Detect which cell encompasses the target text, then output its (x, y) center coordinate. 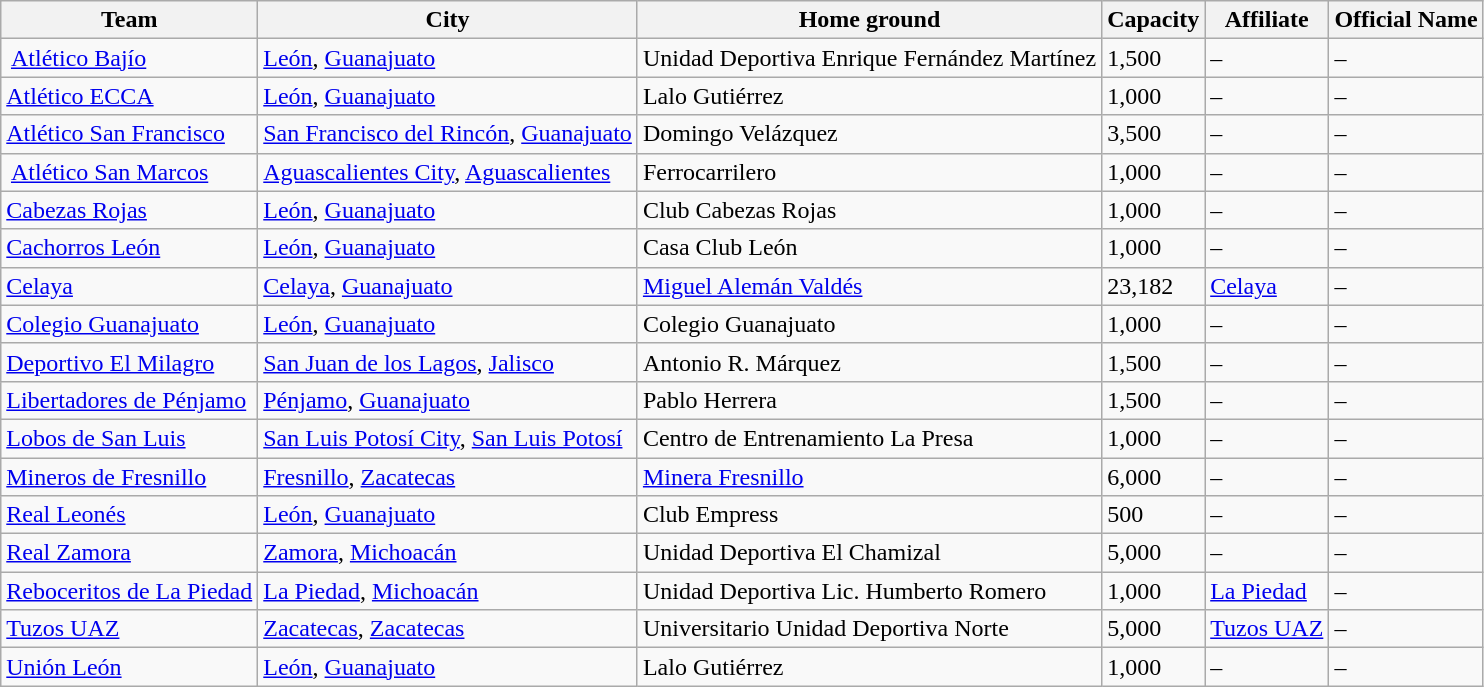
Miguel Alemán Valdés (869, 286)
Unidad Deportiva El Chamizal (869, 553)
Universitario Unidad Deportiva Norte (869, 629)
Zacatecas, Zacatecas (448, 629)
Unidad Deportiva Lic. Humberto Romero (869, 591)
Atlético ECCA (130, 96)
Aguascalientes City, Aguascalientes (448, 172)
City (448, 20)
Deportivo El Milagro (130, 362)
Unidad Deportiva Enrique Fernández Martínez (869, 58)
Atlético San Marcos (130, 172)
Capacity (1154, 20)
San Francisco del Rincón, Guanajuato (448, 134)
Minera Fresnillo (869, 477)
3,500 (1154, 134)
Zamora, Michoacán (448, 553)
Domingo Velázquez (869, 134)
San Luis Potosí City, San Luis Potosí (448, 438)
La Piedad, Michoacán (448, 591)
Celaya, Guanajuato (448, 286)
Atlético Bajío (130, 58)
Libertadores de Pénjamo (130, 400)
6,000 (1154, 477)
Cachorros León (130, 248)
Unión León (130, 667)
Atlético San Francisco (130, 134)
Club Cabezas Rojas (869, 210)
Cabezas Rojas (130, 210)
Pablo Herrera (869, 400)
Centro de Entrenamiento La Presa (869, 438)
Lobos de San Luis (130, 438)
Reboceritos de La Piedad (130, 591)
Official Name (1406, 20)
Mineros de Fresnillo (130, 477)
Affiliate (1267, 20)
Casa Club León (869, 248)
Real Leonés (130, 515)
23,182 (1154, 286)
San Juan de los Lagos, Jalisco (448, 362)
Ferrocarrilero (869, 172)
La Piedad (1267, 591)
Real Zamora (130, 553)
Antonio R. Márquez (869, 362)
Pénjamo, Guanajuato (448, 400)
Home ground (869, 20)
Fresnillo, Zacatecas (448, 477)
Club Empress (869, 515)
Team (130, 20)
500 (1154, 515)
